Detect which cell encompasses the target text, then output its (x, y) center coordinate. 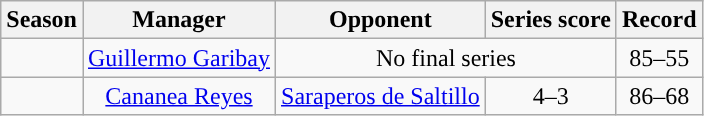
4–3 (550, 96)
Record (659, 20)
Guillermo Garibay (178, 58)
86–68 (659, 96)
Cananea Reyes (178, 96)
85–55 (659, 58)
Series score (550, 20)
Opponent (381, 20)
No final series (446, 58)
Season (42, 20)
Saraperos de Saltillo (381, 96)
Manager (178, 20)
